Find where the given text appears and provide that cell's center as (X, Y) coordinate. 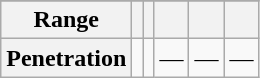
Penetration (66, 58)
Range (66, 20)
